Find where the given text appears and provide that cell's center as (x, y) coordinate. 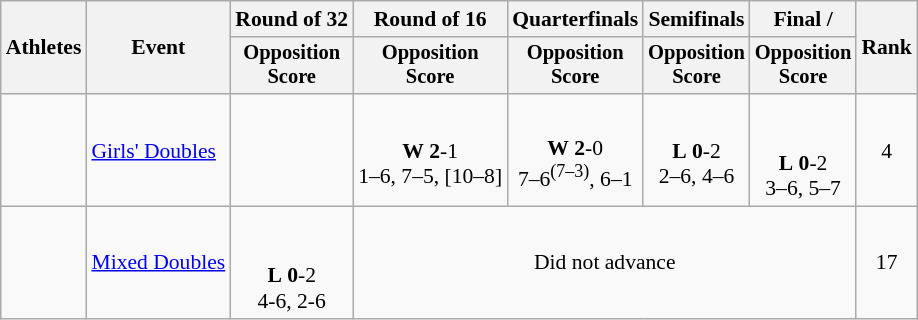
Did not advance (604, 263)
L 0-2 3–6, 5–7 (804, 150)
Quarterfinals (575, 19)
Final / (804, 19)
Round of 32 (292, 19)
4 (886, 150)
Girls' Doubles (158, 150)
Event (158, 48)
Semifinals (696, 19)
W 2-1 1–6, 7–5, [10–8] (430, 150)
L 0-2 2–6, 4–6 (696, 150)
Round of 16 (430, 19)
Mixed Doubles (158, 263)
17 (886, 263)
Athletes (44, 48)
L 0-2 4-6, 2-6 (292, 263)
W 2-0 7–6(7–3), 6–1 (575, 150)
Rank (886, 48)
